Extract the (x, y) coordinate from the center of the cell holding the provided text.  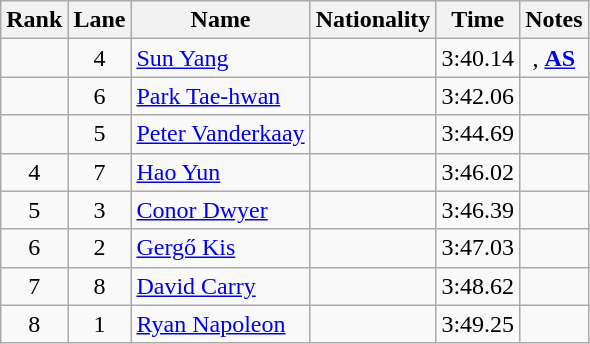
, AS (554, 58)
3:46.39 (478, 210)
Name (220, 20)
3:44.69 (478, 134)
Park Tae-hwan (220, 96)
Nationality (373, 20)
3:40.14 (478, 58)
Hao Yun (220, 172)
3:49.25 (478, 324)
David Carry (220, 286)
3:42.06 (478, 96)
Lane (100, 20)
Ryan Napoleon (220, 324)
Rank (34, 20)
3 (100, 210)
2 (100, 248)
3:47.03 (478, 248)
3:48.62 (478, 286)
Time (478, 20)
Notes (554, 20)
Sun Yang (220, 58)
3:46.02 (478, 172)
Conor Dwyer (220, 210)
Gergő Kis (220, 248)
Peter Vanderkaay (220, 134)
1 (100, 324)
